Locate the cell with the specified text and output its (x, y) center coordinate. 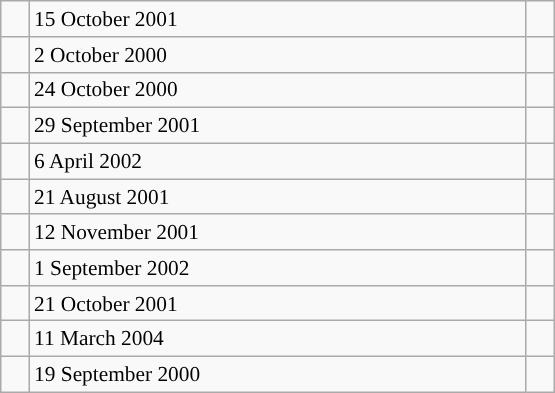
21 August 2001 (278, 197)
29 September 2001 (278, 126)
24 October 2000 (278, 90)
15 October 2001 (278, 19)
1 September 2002 (278, 268)
2 October 2000 (278, 55)
21 October 2001 (278, 303)
11 March 2004 (278, 339)
6 April 2002 (278, 161)
12 November 2001 (278, 232)
19 September 2000 (278, 374)
